From the cell containing the given text, extract its center point as (X, Y) coordinate. 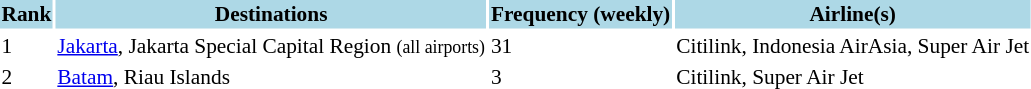
Rank (26, 14)
Jakarta, Jakarta Special Capital Region (all airports) (272, 46)
Frequency (weekly) (580, 14)
1 (26, 46)
Citilink, Indonesia AirAsia, Super Air Jet (853, 46)
31 (580, 46)
Destinations (272, 14)
Airline(s) (853, 14)
